Detect which cell encompasses the target text, then output its (X, Y) center coordinate. 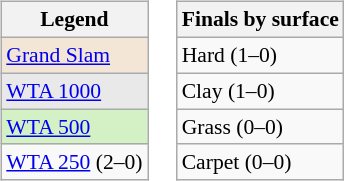
Grass (0–0) (260, 127)
Clay (1–0) (260, 91)
Grand Slam (74, 55)
Legend (74, 20)
Finals by surface (260, 20)
WTA 500 (74, 127)
Hard (1–0) (260, 55)
WTA 1000 (74, 91)
Carpet (0–0) (260, 162)
WTA 250 (2–0) (74, 162)
